Provide the [x, y] coordinate of the cell's center where the given text is located.  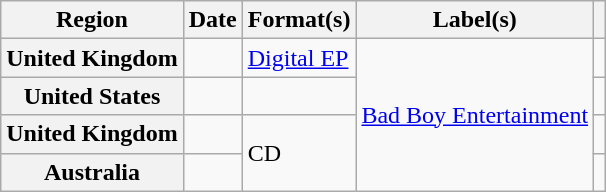
United States [92, 96]
Bad Boy Entertainment [475, 115]
Australia [92, 172]
CD [299, 153]
Label(s) [475, 20]
Date [212, 20]
Format(s) [299, 20]
Digital EP [299, 58]
Region [92, 20]
